Return the [x, y] coordinate for the center point of the cell that contains the specified text.  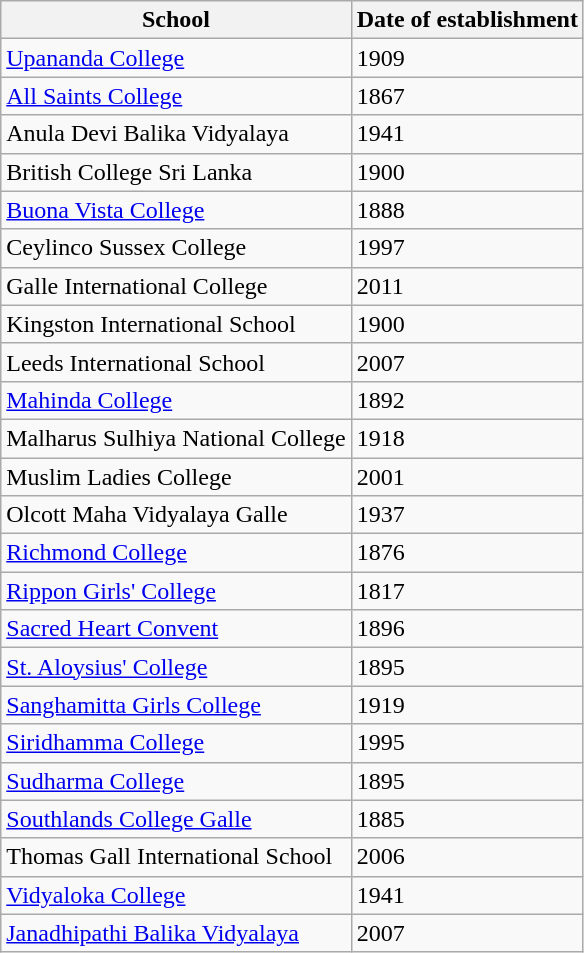
British College Sri Lanka [176, 172]
Buona Vista College [176, 210]
1817 [467, 591]
Upananda College [176, 58]
Richmond College [176, 553]
Galle International College [176, 286]
Anula Devi Balika Vidyalaya [176, 134]
Mahinda College [176, 400]
Rippon Girls' College [176, 591]
All Saints College [176, 96]
2011 [467, 286]
1876 [467, 553]
Olcott Maha Vidyalaya Galle [176, 515]
1918 [467, 438]
School [176, 20]
Janadhipathi Balika Vidyalaya [176, 933]
1909 [467, 58]
Vidyaloka College [176, 895]
1888 [467, 210]
Malharus Sulhiya National College [176, 438]
Kingston International School [176, 324]
1997 [467, 248]
Southlands College Galle [176, 819]
2001 [467, 477]
Ceylinco Sussex College [176, 248]
Muslim Ladies College [176, 477]
1937 [467, 515]
2006 [467, 857]
Sudharma College [176, 781]
1885 [467, 819]
Siridhamma College [176, 743]
Sanghamitta Girls College [176, 705]
Leeds International School [176, 362]
Thomas Gall International School [176, 857]
1995 [467, 743]
St. Aloysius' College [176, 667]
Date of establishment [467, 20]
1867 [467, 96]
1896 [467, 629]
1919 [467, 705]
1892 [467, 400]
Sacred Heart Convent [176, 629]
